Determine the (X, Y) coordinate at the center of the cell enclosing the given text.  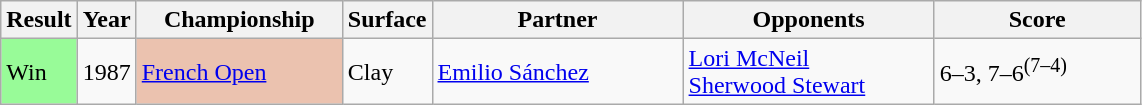
Surface (387, 20)
Partner (558, 20)
Result (39, 20)
1987 (106, 72)
French Open (239, 72)
Opponents (808, 20)
Lori McNeil Sherwood Stewart (808, 72)
6–3, 7–6(7–4) (1037, 72)
Championship (239, 20)
Win (39, 72)
Clay (387, 72)
Emilio Sánchez (558, 72)
Year (106, 20)
Score (1037, 20)
